For the text-containing cell, return its midpoint in [X, Y] coordinate format. 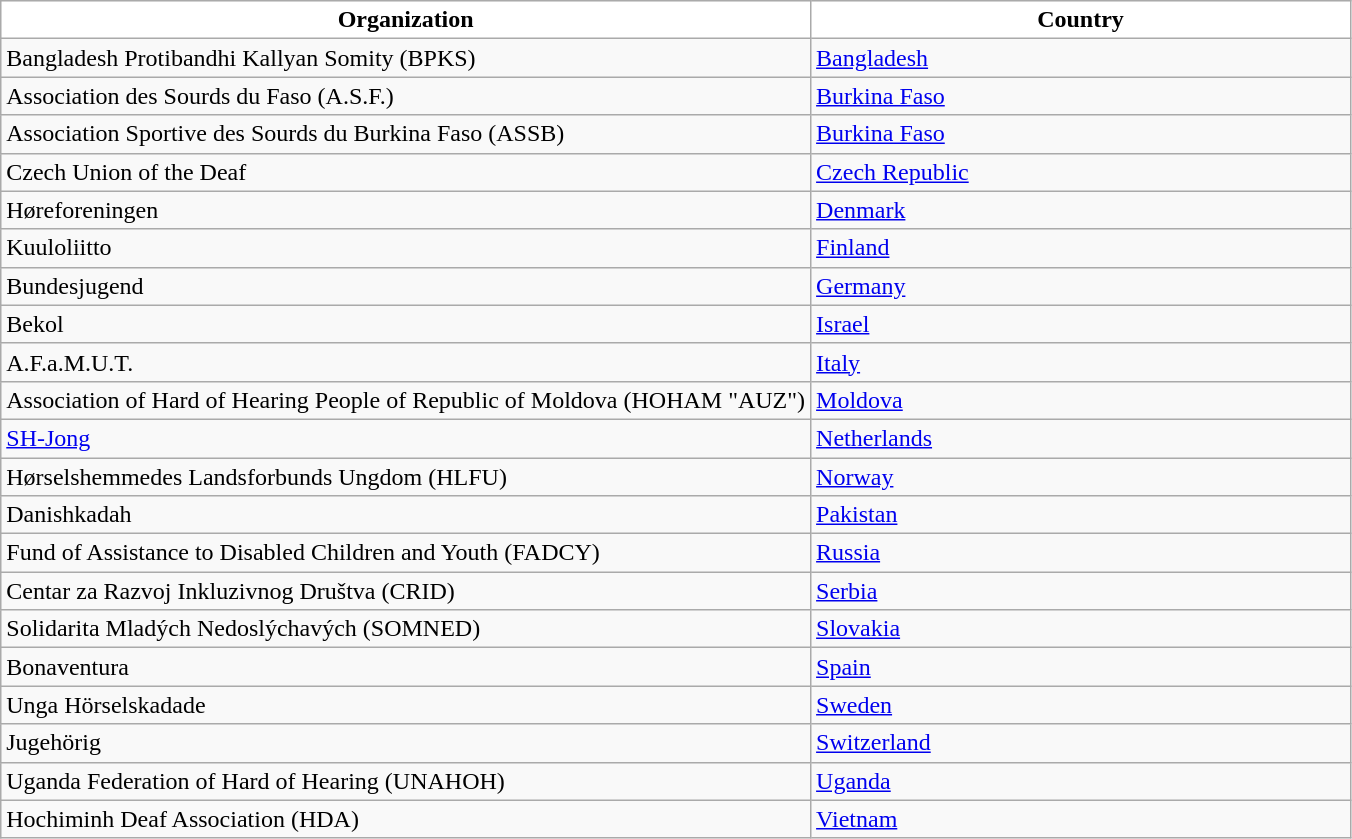
Hochiminh Deaf Association (HDA) [406, 819]
Slovakia [1081, 629]
Denmark [1081, 210]
Bangladesh [1081, 58]
Country [1081, 20]
Association Sportive des Sourds du Burkina Faso (ASSB) [406, 134]
Vietnam [1081, 819]
Norway [1081, 477]
Organization [406, 20]
Switzerland [1081, 743]
Danishkadah [406, 515]
Israel [1081, 324]
SH-Jong [406, 438]
Hørselshemmedes Landsforbunds Ungdom (HLFU) [406, 477]
Spain [1081, 667]
Czech Republic [1081, 172]
Jugehörig [406, 743]
Bangladesh Protibandhi Kallyan Somity (BPKS) [406, 58]
Moldova [1081, 400]
Association of Hard of Hearing People of Republic of Moldova (HOHAM "AUZ") [406, 400]
Netherlands [1081, 438]
Uganda [1081, 781]
Bekol [406, 324]
Høreforeningen [406, 210]
Serbia [1081, 591]
Bonaventura [406, 667]
Pakistan [1081, 515]
Solidarita Mladých Nedoslýchavých (SOMNED) [406, 629]
Centar za Razvoj Inkluzivnog Društva (CRID) [406, 591]
Unga Hörselskadade [406, 705]
Czech Union of the Deaf [406, 172]
Kuuloliitto [406, 248]
Sweden [1081, 705]
Association des Sourds du Faso (A.S.F.) [406, 96]
Bundesjugend [406, 286]
Germany [1081, 286]
Finland [1081, 248]
Italy [1081, 362]
Russia [1081, 553]
A.F.a.M.U.T. [406, 362]
Uganda Federation of Hard of Hearing (UNAHOH) [406, 781]
Fund of Assistance to Disabled Children and Youth (FADCY) [406, 553]
